Determine the [X, Y] coordinate at the center of the cell enclosing the given text.  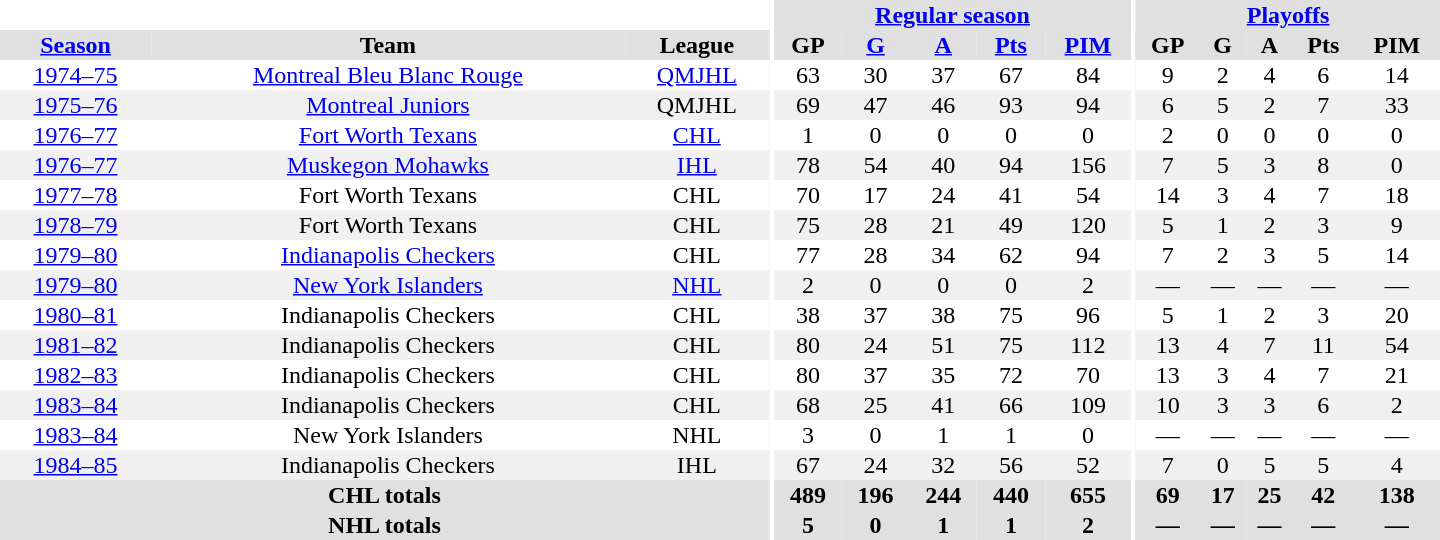
Regular season [952, 15]
20 [1397, 315]
1974–75 [76, 75]
11 [1324, 345]
Montreal Bleu Blanc Rouge [388, 75]
156 [1088, 165]
112 [1088, 345]
42 [1324, 495]
49 [1011, 225]
120 [1088, 225]
56 [1011, 465]
CHL totals [384, 495]
93 [1011, 105]
52 [1088, 465]
72 [1011, 375]
League [697, 45]
18 [1397, 195]
10 [1168, 405]
244 [943, 495]
Muskegon Mohawks [388, 165]
32 [943, 465]
138 [1397, 495]
NHL totals [384, 525]
47 [876, 105]
196 [876, 495]
63 [808, 75]
34 [943, 255]
77 [808, 255]
33 [1397, 105]
8 [1324, 165]
1978–79 [76, 225]
1982–83 [76, 375]
440 [1011, 495]
Playoffs [1288, 15]
489 [808, 495]
109 [1088, 405]
1975–76 [76, 105]
Season [76, 45]
40 [943, 165]
30 [876, 75]
66 [1011, 405]
62 [1011, 255]
96 [1088, 315]
35 [943, 375]
Montreal Juniors [388, 105]
84 [1088, 75]
Team [388, 45]
1981–82 [76, 345]
51 [943, 345]
68 [808, 405]
46 [943, 105]
1977–78 [76, 195]
78 [808, 165]
1980–81 [76, 315]
655 [1088, 495]
1984–85 [76, 465]
